Return [X, Y] of the center of cell containing provided text 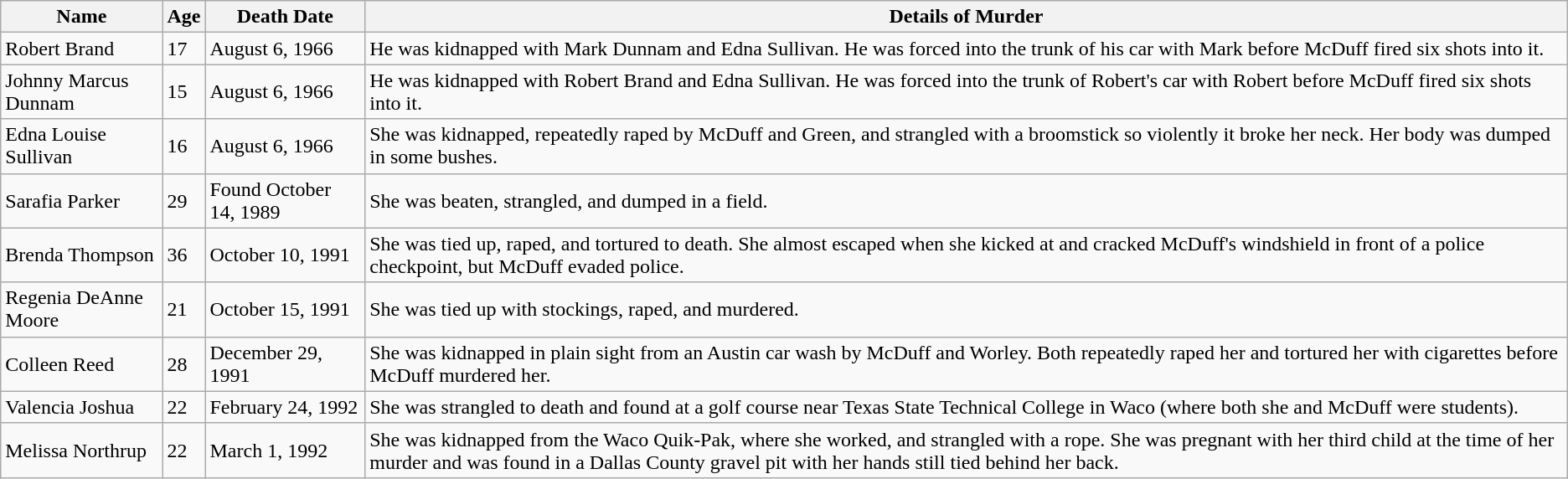
28 [184, 363]
Valencia Joshua [82, 407]
17 [184, 49]
Melissa Northrup [82, 451]
36 [184, 255]
He was kidnapped with Mark Dunnam and Edna Sullivan. He was forced into the trunk of his car with Mark before McDuff fired six shots into it. [967, 49]
Found October 14, 1989 [285, 201]
February 24, 1992 [285, 407]
Sarafia Parker [82, 201]
29 [184, 201]
October 10, 1991 [285, 255]
Edna Louise Sullivan [82, 146]
Age [184, 17]
December 29, 1991 [285, 363]
Colleen Reed [82, 363]
Name [82, 17]
She was beaten, strangled, and dumped in a field. [967, 201]
16 [184, 146]
Robert Brand [82, 49]
October 15, 1991 [285, 310]
March 1, 1992 [285, 451]
She was tied up with stockings, raped, and murdered. [967, 310]
He was kidnapped with Robert Brand and Edna Sullivan. He was forced into the trunk of Robert's car with Robert before McDuff fired six shots into it. [967, 92]
21 [184, 310]
15 [184, 92]
Brenda Thompson [82, 255]
Death Date [285, 17]
Regenia DeAnne Moore [82, 310]
Details of Murder [967, 17]
She was strangled to death and found at a golf course near Texas State Technical College in Waco (where both she and McDuff were students). [967, 407]
Johnny Marcus Dunnam [82, 92]
